Search for the cell housing the specified text and yield its (x, y) center coordinate. 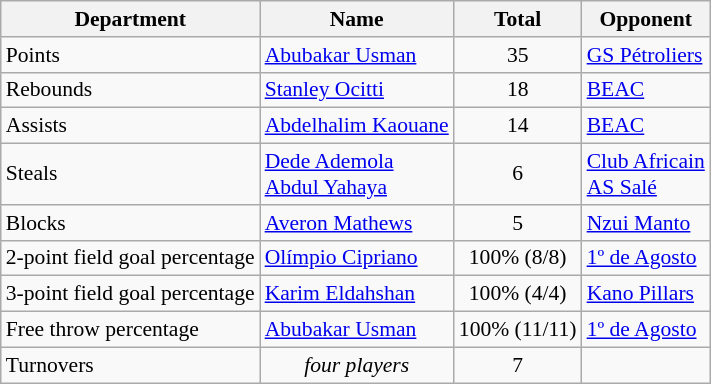
Opponent (646, 19)
four players (357, 365)
Free throw percentage (130, 330)
GS Pétroliers (646, 55)
Name (357, 19)
100% (11/11) (518, 330)
100% (4/4) (518, 294)
Olímpio Cipriano (357, 258)
35 (518, 55)
Club Africain AS Salé (646, 174)
Department (130, 19)
Nzui Manto (646, 223)
Stanley Ocitti (357, 90)
Dede Ademola Abdul Yahaya (357, 174)
Rebounds (130, 90)
Turnovers (130, 365)
Points (130, 55)
3-point field goal percentage (130, 294)
Averon Mathews (357, 223)
7 (518, 365)
6 (518, 174)
Assists (130, 126)
Kano Pillars (646, 294)
Blocks (130, 223)
Total (518, 19)
2-point field goal percentage (130, 258)
14 (518, 126)
Abdelhalim Kaouane (357, 126)
18 (518, 90)
5 (518, 223)
Karim Eldahshan (357, 294)
100% (8/8) (518, 258)
Steals (130, 174)
